Locate the cell with the specified text and output its [X, Y] center coordinate. 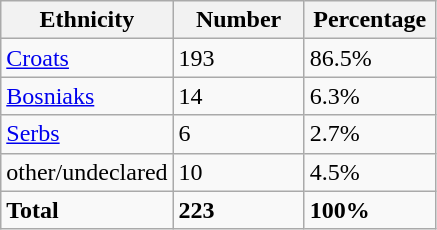
Number [238, 20]
other/undeclared [87, 172]
Total [87, 210]
10 [238, 172]
Bosniaks [87, 96]
6.3% [370, 96]
Croats [87, 58]
86.5% [370, 58]
100% [370, 210]
Serbs [87, 134]
4.5% [370, 172]
Ethnicity [87, 20]
Percentage [370, 20]
2.7% [370, 134]
223 [238, 210]
6 [238, 134]
193 [238, 58]
14 [238, 96]
